Determine the [X, Y] coordinate at the center of the cell enclosing the given text.  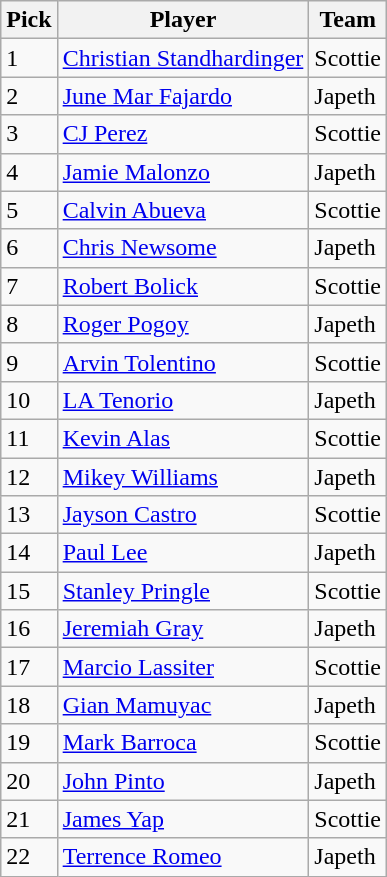
21 [29, 819]
2 [29, 96]
19 [29, 743]
1 [29, 58]
22 [29, 857]
LA Tenorio [183, 400]
Pick [29, 20]
13 [29, 515]
5 [29, 210]
Christian Standhardinger [183, 58]
Marcio Lassiter [183, 667]
June Mar Fajardo [183, 96]
Jayson Castro [183, 515]
Jeremiah Gray [183, 629]
Stanley Pringle [183, 591]
Chris Newsome [183, 248]
Gian Mamuyac [183, 705]
3 [29, 134]
Robert Bolick [183, 286]
Kevin Alas [183, 438]
Paul Lee [183, 553]
14 [29, 553]
Jamie Malonzo [183, 172]
Arvin Tolentino [183, 362]
11 [29, 438]
Roger Pogoy [183, 324]
8 [29, 324]
John Pinto [183, 781]
18 [29, 705]
12 [29, 477]
Mikey Williams [183, 477]
Mark Barroca [183, 743]
Team [348, 20]
17 [29, 667]
6 [29, 248]
4 [29, 172]
7 [29, 286]
15 [29, 591]
Terrence Romeo [183, 857]
16 [29, 629]
CJ Perez [183, 134]
Player [183, 20]
10 [29, 400]
Calvin Abueva [183, 210]
James Yap [183, 819]
20 [29, 781]
9 [29, 362]
